Detect which cell encompasses the target text, then output its (x, y) center coordinate. 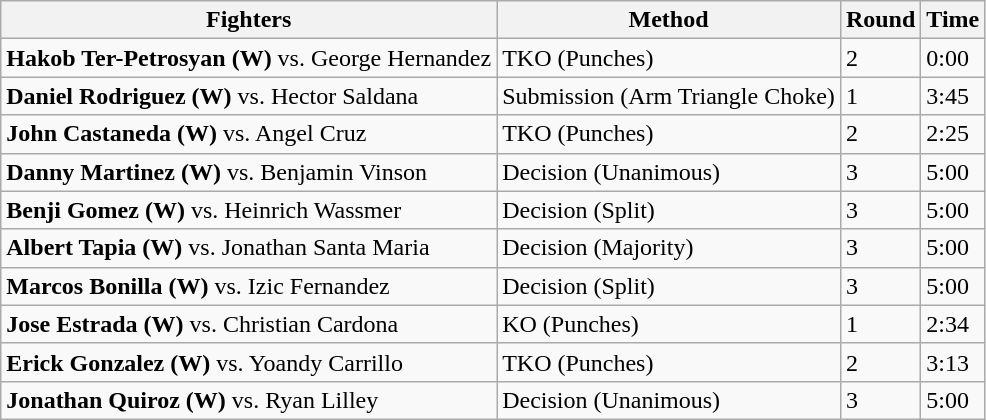
Marcos Bonilla (W) vs. Izic Fernandez (249, 286)
Benji Gomez (W) vs. Heinrich Wassmer (249, 210)
3:45 (953, 96)
Decision (Majority) (669, 248)
3:13 (953, 362)
Hakob Ter-Petrosyan (W) vs. George Hernandez (249, 58)
Danny Martinez (W) vs. Benjamin Vinson (249, 172)
Daniel Rodriguez (W) vs. Hector Saldana (249, 96)
Method (669, 20)
Round (880, 20)
Jonathan Quiroz (W) vs. Ryan Lilley (249, 400)
Fighters (249, 20)
0:00 (953, 58)
2:34 (953, 324)
Jose Estrada (W) vs. Christian Cardona (249, 324)
KO (Punches) (669, 324)
Time (953, 20)
Erick Gonzalez (W) vs. Yoandy Carrillo (249, 362)
Albert Tapia (W) vs. Jonathan Santa Maria (249, 248)
Submission (Arm Triangle Choke) (669, 96)
John Castaneda (W) vs. Angel Cruz (249, 134)
2:25 (953, 134)
